Return (x, y) of the center of cell containing provided text 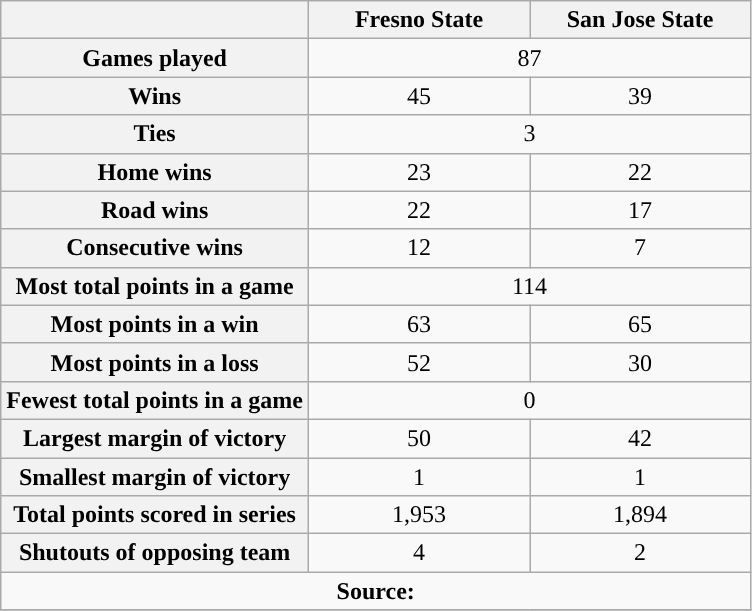
Consecutive wins (155, 248)
42 (640, 438)
50 (418, 438)
63 (418, 324)
Home wins (155, 172)
12 (418, 248)
4 (418, 553)
7 (640, 248)
65 (640, 324)
Road wins (155, 210)
23 (418, 172)
45 (418, 96)
Most points in a win (155, 324)
Ties (155, 134)
Wins (155, 96)
Most points in a loss (155, 362)
Smallest margin of victory (155, 477)
87 (529, 58)
1,953 (418, 515)
114 (529, 286)
Shutouts of opposing team (155, 553)
17 (640, 210)
Games played (155, 58)
Total points scored in series (155, 515)
Most total points in a game (155, 286)
39 (640, 96)
Source: (376, 591)
3 (529, 134)
Largest margin of victory (155, 438)
52 (418, 362)
2 (640, 553)
San Jose State (640, 20)
Fresno State (418, 20)
Fewest total points in a game (155, 400)
30 (640, 362)
1,894 (640, 515)
0 (529, 400)
